Return the (X, Y) coordinate for the center point of the cell that contains the specified text.  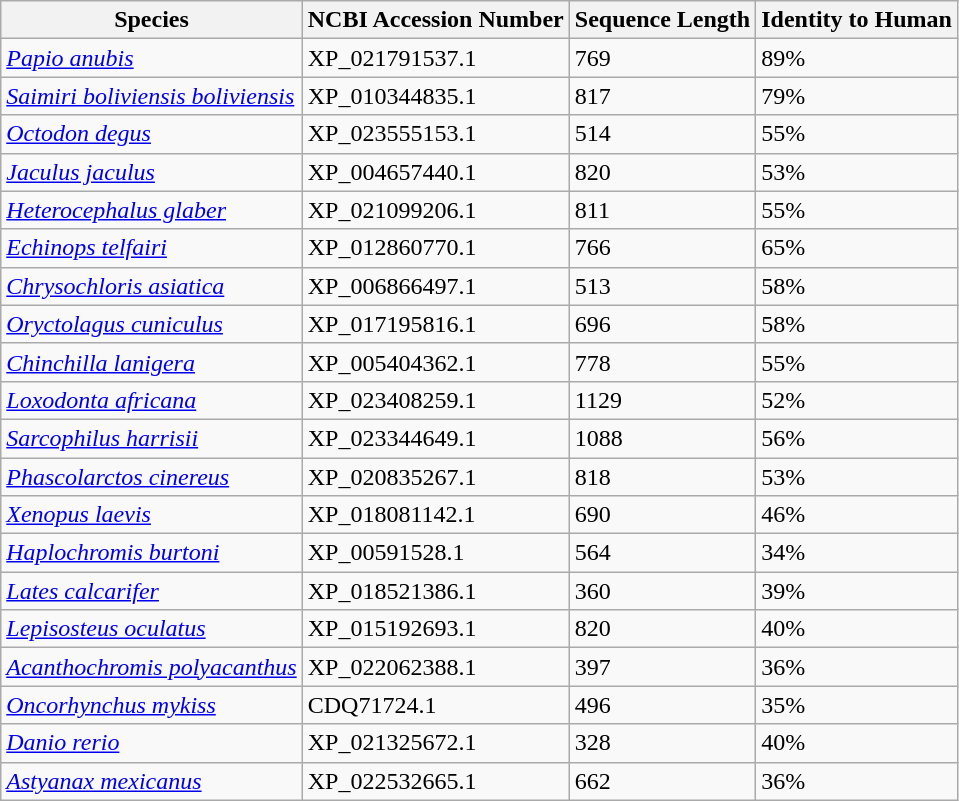
Lates calcarifer (152, 591)
Danio rerio (152, 743)
817 (662, 96)
778 (662, 362)
XP_021791537.1 (436, 58)
Oryctolagus cuniculus (152, 324)
766 (662, 248)
XP_006866497.1 (436, 286)
Chrysochloris asiatica (152, 286)
XP_023344649.1 (436, 438)
XP_021099206.1 (436, 210)
Heterocephalus glaber (152, 210)
Sarcophilus harrisii (152, 438)
39% (857, 591)
769 (662, 58)
XP_018081142.1 (436, 515)
Oncorhynchus mykiss (152, 705)
52% (857, 400)
514 (662, 134)
Identity to Human (857, 20)
56% (857, 438)
662 (662, 781)
XP_015192693.1 (436, 629)
XP_017195816.1 (436, 324)
Octodon degus (152, 134)
XP_012860770.1 (436, 248)
XP_00591528.1 (436, 553)
CDQ71724.1 (436, 705)
35% (857, 705)
Papio anubis (152, 58)
XP_004657440.1 (436, 172)
XP_010344835.1 (436, 96)
XP_020835267.1 (436, 477)
690 (662, 515)
Lepisosteus oculatus (152, 629)
818 (662, 477)
Astyanax mexicanus (152, 781)
Loxodonta africana (152, 400)
34% (857, 553)
Species (152, 20)
Haplochromis burtoni (152, 553)
XP_021325672.1 (436, 743)
Echinops telfairi (152, 248)
328 (662, 743)
XP_023555153.1 (436, 134)
NCBI Accession Number (436, 20)
Sequence Length (662, 20)
696 (662, 324)
79% (857, 96)
XP_022532665.1 (436, 781)
513 (662, 286)
1088 (662, 438)
1129 (662, 400)
496 (662, 705)
XP_022062388.1 (436, 667)
Saimiri boliviensis boliviensis (152, 96)
65% (857, 248)
Jaculus jaculus (152, 172)
564 (662, 553)
397 (662, 667)
XP_018521386.1 (436, 591)
Acanthochromis polyacanthus (152, 667)
Chinchilla lanigera (152, 362)
XP_005404362.1 (436, 362)
Xenopus laevis (152, 515)
Phascolarctos cinereus (152, 477)
XP_023408259.1 (436, 400)
46% (857, 515)
360 (662, 591)
89% (857, 58)
811 (662, 210)
